Determine the [X, Y] coordinate at the center of the cell enclosing the given text.  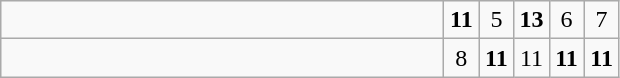
5 [496, 20]
13 [532, 20]
8 [462, 58]
7 [602, 20]
6 [566, 20]
